Provide the [X, Y] coordinate of the cell's center where the given text is located.  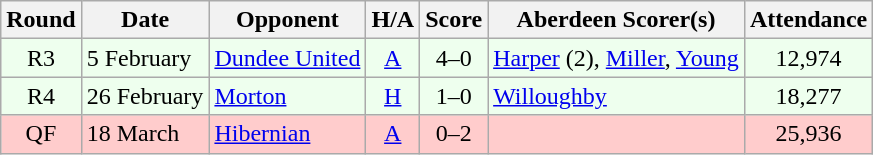
H [393, 96]
0–2 [454, 134]
Hibernian [288, 134]
Score [454, 20]
1–0 [454, 96]
Dundee United [288, 58]
Opponent [288, 20]
Willoughby [616, 96]
5 February [145, 58]
H/A [393, 20]
18,277 [808, 96]
18 March [145, 134]
R4 [41, 96]
QF [41, 134]
Round [41, 20]
Aberdeen Scorer(s) [616, 20]
4–0 [454, 58]
R3 [41, 58]
12,974 [808, 58]
25,936 [808, 134]
Morton [288, 96]
26 February [145, 96]
Attendance [808, 20]
Harper (2), Miller, Young [616, 58]
Date [145, 20]
